Scan for the cell matching the given text and deliver its (x, y) coordinate at center. 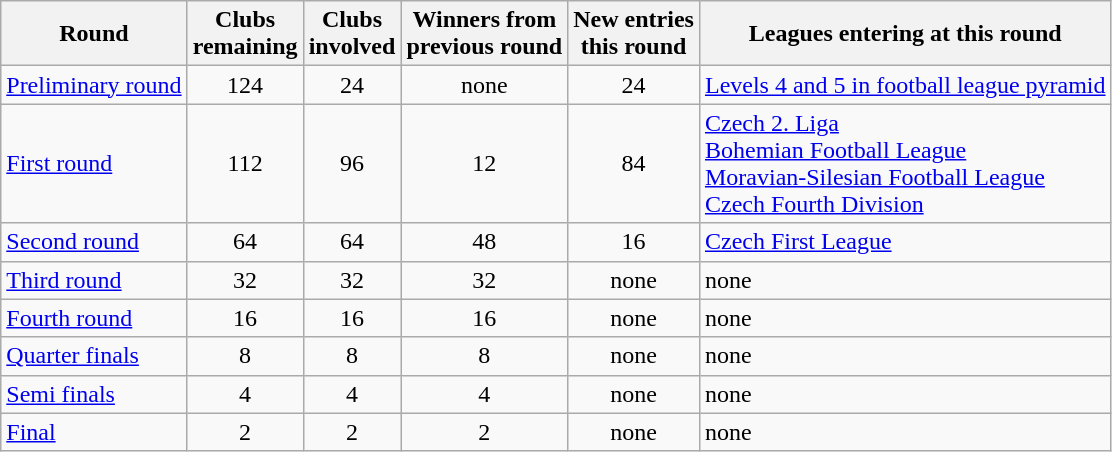
Second round (94, 242)
Winners fromprevious round (484, 34)
Fourth round (94, 318)
48 (484, 242)
First round (94, 164)
12 (484, 164)
Clubsremaining (245, 34)
112 (245, 164)
Leagues entering at this round (905, 34)
Levels 4 and 5 in football league pyramid (905, 85)
Semi finals (94, 394)
Third round (94, 280)
Czech First League (905, 242)
Preliminary round (94, 85)
Final (94, 432)
Czech 2. LigaBohemian Football LeagueMoravian-Silesian Football LeagueCzech Fourth Division (905, 164)
84 (634, 164)
124 (245, 85)
New entriesthis round (634, 34)
Round (94, 34)
Quarter finals (94, 356)
96 (352, 164)
Clubsinvolved (352, 34)
